Extract the [X, Y] coordinate from the center of the cell holding the provided text.  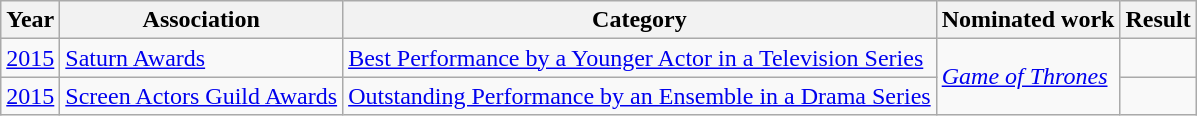
Nominated work [1028, 20]
Outstanding Performance by an Ensemble in a Drama Series [640, 96]
Saturn Awards [202, 58]
Year [30, 20]
Best Performance by a Younger Actor in a Television Series [640, 58]
Screen Actors Guild Awards [202, 96]
Result [1158, 20]
Game of Thrones [1028, 77]
Category [640, 20]
Association [202, 20]
